Detect which cell encompasses the target text, then output its (x, y) center coordinate. 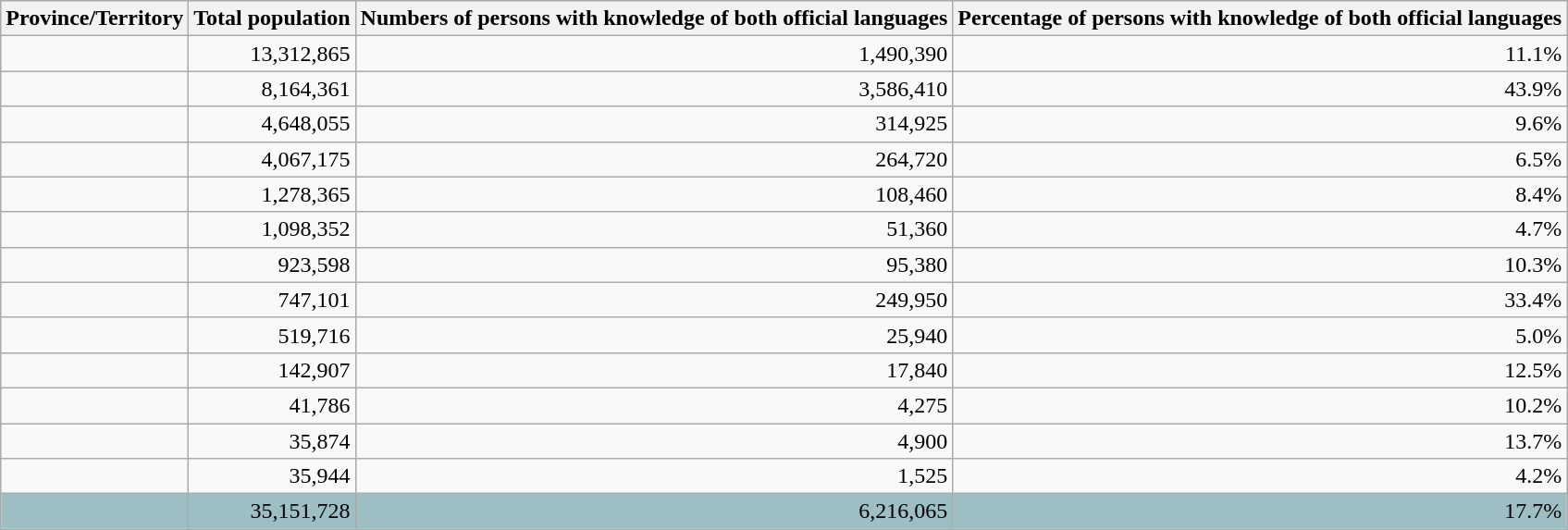
17,840 (654, 370)
11.1% (1260, 54)
4,067,175 (272, 159)
108,460 (654, 194)
314,925 (654, 124)
51,360 (654, 229)
264,720 (654, 159)
41,786 (272, 405)
1,098,352 (272, 229)
43.9% (1260, 89)
6.5% (1260, 159)
13,312,865 (272, 54)
1,278,365 (272, 194)
519,716 (272, 335)
35,151,728 (272, 512)
4.7% (1260, 229)
12.5% (1260, 370)
25,940 (654, 335)
33.4% (1260, 300)
5.0% (1260, 335)
Numbers of persons with knowledge of both official languages (654, 18)
923,598 (272, 265)
95,380 (654, 265)
13.7% (1260, 441)
Percentage of persons with knowledge of both official languages (1260, 18)
142,907 (272, 370)
1,525 (654, 476)
6,216,065 (654, 512)
4,648,055 (272, 124)
35,874 (272, 441)
Total population (272, 18)
8.4% (1260, 194)
9.6% (1260, 124)
10.2% (1260, 405)
1,490,390 (654, 54)
17.7% (1260, 512)
Province/Territory (94, 18)
10.3% (1260, 265)
4.2% (1260, 476)
4,900 (654, 441)
4,275 (654, 405)
249,950 (654, 300)
8,164,361 (272, 89)
3,586,410 (654, 89)
747,101 (272, 300)
35,944 (272, 476)
